Return (x, y) of the center of cell containing provided text 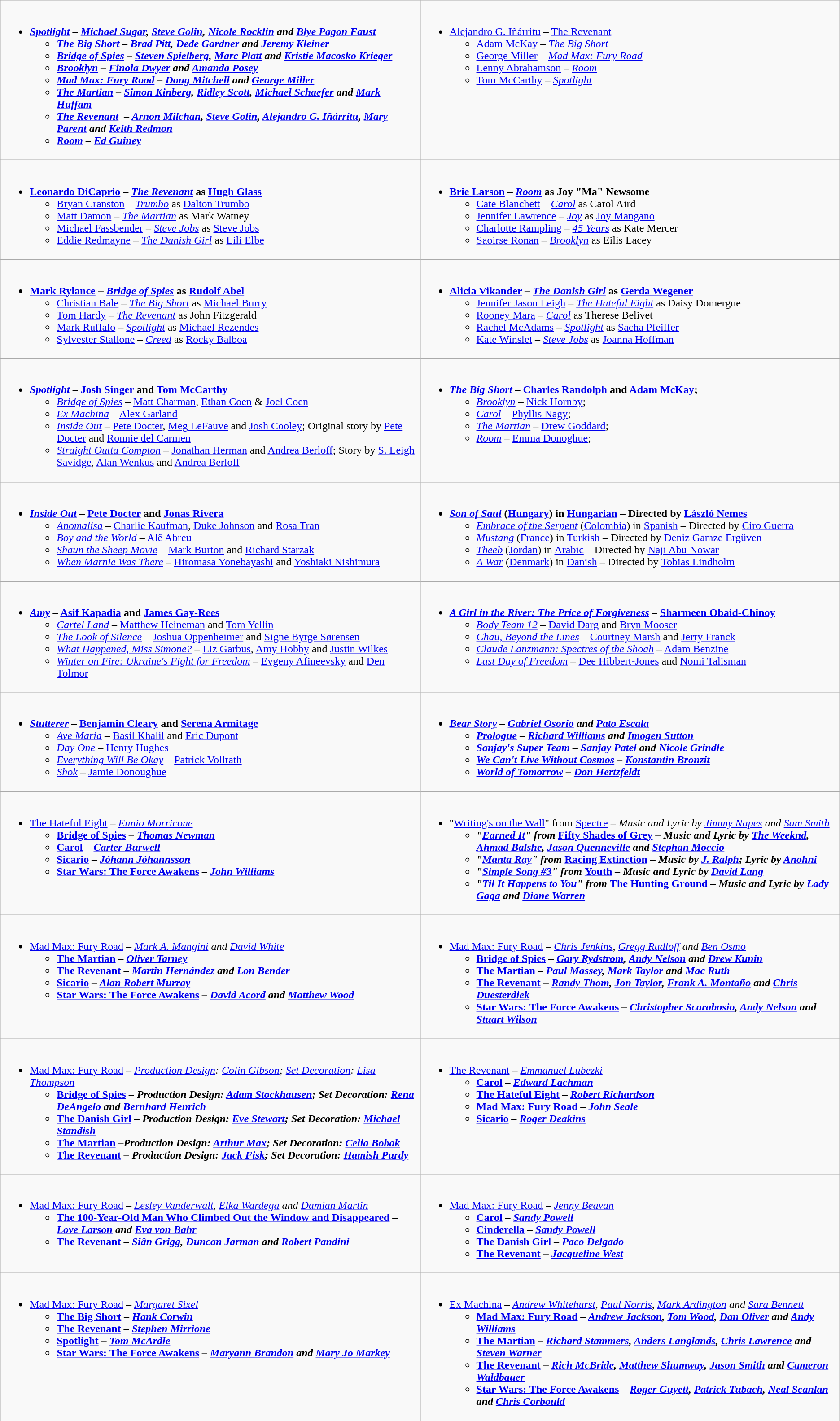
The Big Short – Charles Randolph and Adam McKay; Brooklyn – Nick Hornby; Carol – Phyllis Nagy; The Martian – Drew Goddard; Room – Emma Donoghue; (630, 420)
Mad Max: Fury Road – Jenny BeavanCarol – Sandy PowellCinderella – Sandy PowellThe Danish Girl – Paco DelgadoThe Revenant – Jacqueline West (630, 1223)
The Revenant – Emmanuel LubezkiCarol – Edward LachmanThe Hateful Eight – Robert RichardsonMad Max: Fury Road – John SealeSicario – Roger Deakins (630, 1106)
Alejandro G. Iñárritu – The RevenantAdam McKay – The Big ShortGeorge Miller – Mad Max: Fury RoadLenny Abrahamson – RoomTom McCarthy – Spotlight (630, 80)
